Return the [X, Y] coordinate for the center point of the cell that contains the specified text.  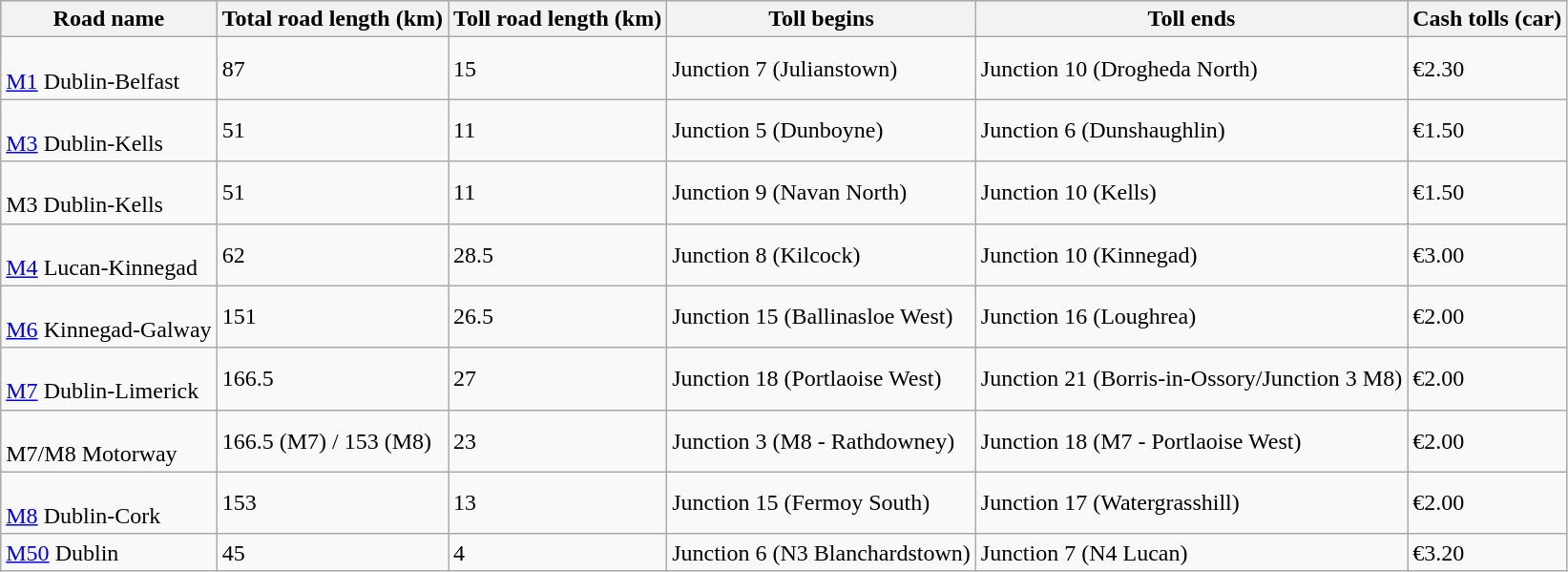
Junction 10 (Kells) [1191, 193]
Toll road length (km) [557, 19]
Total road length (km) [332, 19]
15 [557, 69]
Junction 18 (M7 - Portlaoise West) [1191, 441]
Junction 16 (Loughrea) [1191, 317]
M7 Dublin-Limerick [109, 378]
Junction 3 (M8 - Rathdowney) [822, 441]
Cash tolls (car) [1487, 19]
M1 Dublin-Belfast [109, 69]
Road name [109, 19]
4 [557, 552]
Toll ends [1191, 19]
Junction 9 (Navan North) [822, 193]
Junction 8 (Kilcock) [822, 254]
Junction 7 (Julianstown) [822, 69]
Junction 6 (N3 Blanchardstown) [822, 552]
153 [332, 502]
Junction 15 (Ballinasloe West) [822, 317]
Junction 7 (N4 Lucan) [1191, 552]
Junction 10 (Kinnegad) [1191, 254]
Junction 15 (Fermoy South) [822, 502]
€3.20 [1487, 552]
M6 Kinnegad-Galway [109, 317]
87 [332, 69]
€3.00 [1487, 254]
166.5 (M7) / 153 (M8) [332, 441]
26.5 [557, 317]
45 [332, 552]
Junction 5 (Dunboyne) [822, 130]
28.5 [557, 254]
M4 Lucan-Kinnegad [109, 254]
€2.30 [1487, 69]
Toll begins [822, 19]
Junction 18 (Portlaoise West) [822, 378]
M50 Dublin [109, 552]
27 [557, 378]
151 [332, 317]
166.5 [332, 378]
62 [332, 254]
23 [557, 441]
Junction 21 (Borris-in-Ossory/Junction 3 M8) [1191, 378]
M7/M8 Motorway [109, 441]
Junction 17 (Watergrasshill) [1191, 502]
M8 Dublin-Cork [109, 502]
13 [557, 502]
Junction 10 (Drogheda North) [1191, 69]
Junction 6 (Dunshaughlin) [1191, 130]
